Provide the [x, y] coordinate of the cell's center where the given text is located.  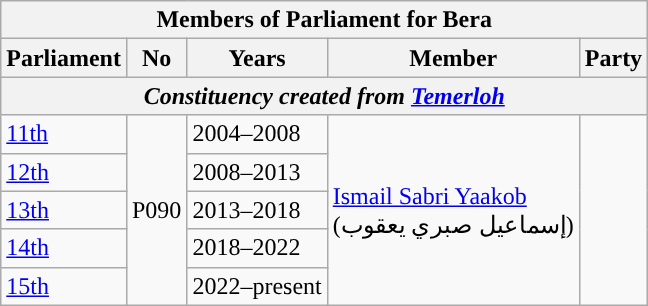
15th [64, 286]
Members of Parliament for Bera [324, 20]
13th [64, 210]
Years [257, 58]
14th [64, 248]
Ismail Sabri Yaakob (إسماعيل صبري يعقوب) [453, 210]
P090 [156, 210]
11th [64, 134]
Parliament [64, 58]
2018–2022 [257, 248]
2013–2018 [257, 210]
2008–2013 [257, 172]
No [156, 58]
2004–2008 [257, 134]
2022–present [257, 286]
Party [613, 58]
Member [453, 58]
Constituency created from Temerloh [324, 96]
12th [64, 172]
